Extract the (x, y) coordinate from the center of the cell holding the provided text.  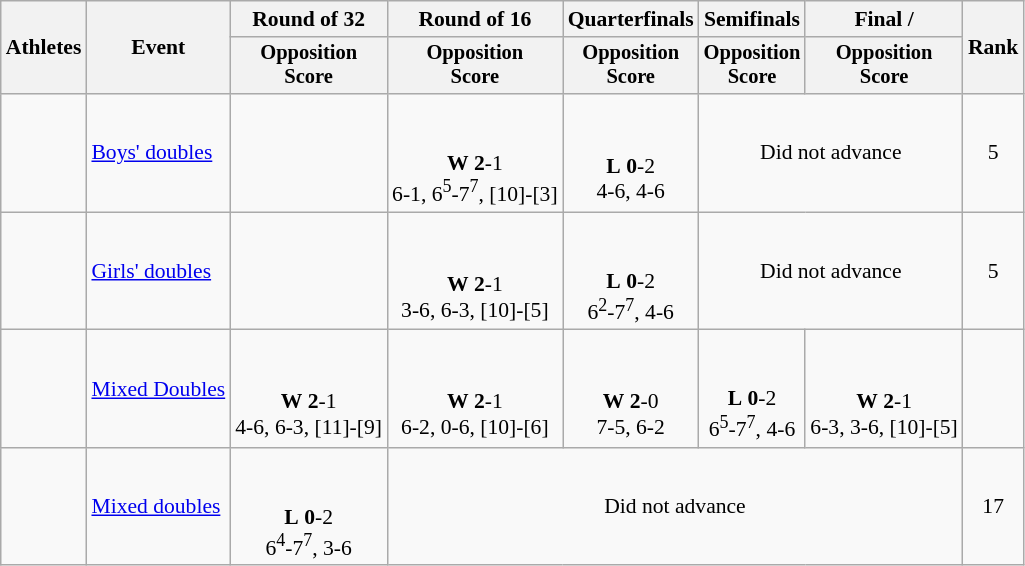
W 2-1 6-1, 65-77, [10]-[3] (475, 153)
Round of 16 (475, 19)
Semifinals (752, 19)
Final / (884, 19)
Mixed doubles (158, 507)
Boys' doubles (158, 153)
Round of 32 (308, 19)
W 2-1 6-3, 3-6, [10]-[5] (884, 389)
Event (158, 48)
L 0-2 64-77, 3-6 (308, 507)
Rank (994, 48)
W 2-1 6-2, 0-6, [10]-[6] (475, 389)
W 2-1 4-6, 6-3, [11]-[9] (308, 389)
Quarterfinals (631, 19)
L 0-2 62-77, 4-6 (631, 271)
L 0-2 65-77, 4-6 (752, 389)
W 2-0 7-5, 6-2 (631, 389)
Girls' doubles (158, 271)
Athletes (44, 48)
W 2-1 3-6, 6-3, [10]-[5] (475, 271)
17 (994, 507)
Mixed Doubles (158, 389)
L 0-2 4-6, 4-6 (631, 153)
